Scan for the cell matching the given text and deliver its (x, y) coordinate at center. 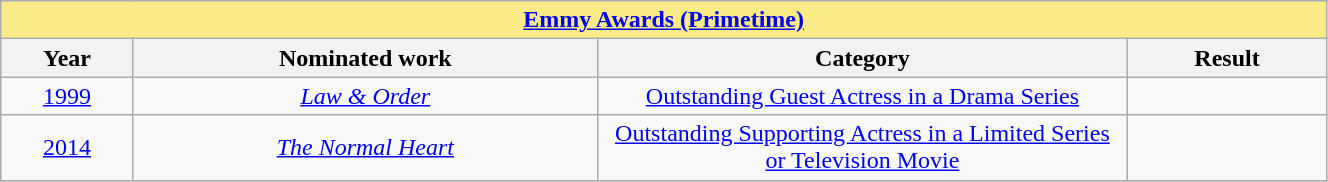
Nominated work (365, 58)
1999 (68, 96)
Emmy Awards (Primetime) (664, 20)
Result (1228, 58)
Year (68, 58)
2014 (68, 148)
Outstanding Supporting Actress in a Limited Series or Television Movie (862, 148)
The Normal Heart (365, 148)
Law & Order (365, 96)
Outstanding Guest Actress in a Drama Series (862, 96)
Category (862, 58)
